Find where the given text appears and provide that cell's center as [X, Y] coordinate. 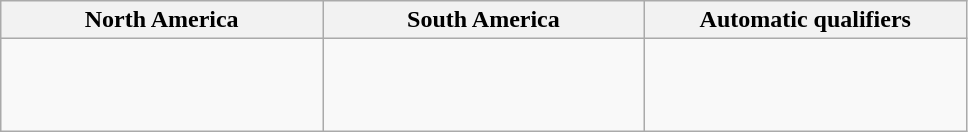
Automatic qualifiers [805, 20]
South America [484, 20]
North America [162, 20]
